Identify which cell holds the provided text, then report its (X, Y) central coordinate. 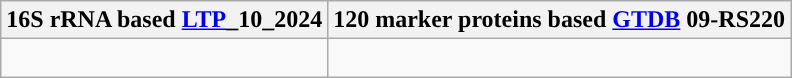
16S rRNA based LTP_10_2024 (164, 20)
120 marker proteins based GTDB 09-RS220 (560, 20)
